Return the [x, y] coordinate for the center point of the cell that contains the specified text.  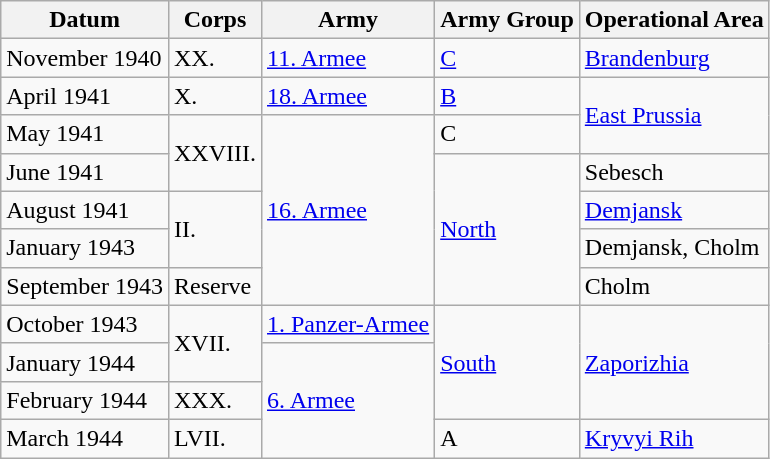
Cholm [674, 286]
6. Armee [348, 400]
September 1943 [85, 286]
XX. [214, 58]
North [508, 229]
A [508, 438]
March 1944 [85, 438]
16. Armee [348, 210]
XVII. [214, 343]
LVII. [214, 438]
Operational Area [674, 20]
South [508, 362]
B [508, 96]
January 1943 [85, 248]
April 1941 [85, 96]
X. [214, 96]
Brandenburg [674, 58]
Zaporizhia [674, 362]
June 1941 [85, 172]
Army [348, 20]
Army Group [508, 20]
Demjansk, Cholm [674, 248]
1. Panzer-Armee [348, 324]
Datum [85, 20]
Sebesch [674, 172]
Kryvyi Rih [674, 438]
II. [214, 229]
East Prussia [674, 115]
11. Armee [348, 58]
Demjansk [674, 210]
May 1941 [85, 134]
January 1944 [85, 362]
February 1944 [85, 400]
XXVIII. [214, 153]
October 1943 [85, 324]
November 1940 [85, 58]
Corps [214, 20]
18. Armee [348, 96]
XXX. [214, 400]
August 1941 [85, 210]
Reserve [214, 286]
